Search for the cell housing the specified text and yield its [x, y] center coordinate. 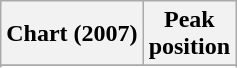
Chart (2007) [72, 34]
Peakposition [189, 34]
